Output the (X, Y) coordinate of the center of the cell containing the given text.  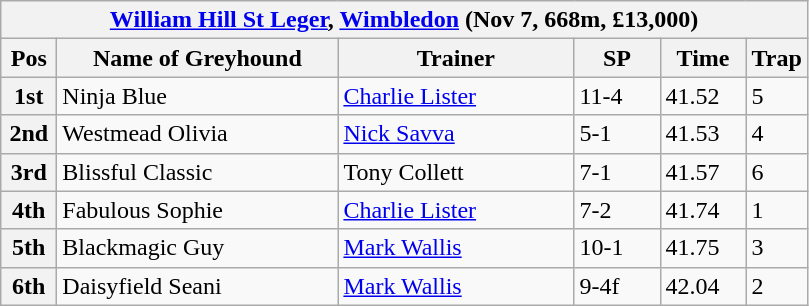
Pos (29, 58)
6 (776, 172)
Daisyfield Seani (198, 286)
Time (703, 58)
5 (776, 96)
10-1 (617, 248)
5-1 (617, 134)
2 (776, 286)
6th (29, 286)
1st (29, 96)
Westmead Olivia (198, 134)
Tony Collett (456, 172)
7-2 (617, 210)
9-4f (617, 286)
41.75 (703, 248)
Ninja Blue (198, 96)
42.04 (703, 286)
7-1 (617, 172)
Trap (776, 58)
Name of Greyhound (198, 58)
5th (29, 248)
Blackmagic Guy (198, 248)
William Hill St Leger, Wimbledon (Nov 7, 668m, £13,000) (404, 20)
4 (776, 134)
2nd (29, 134)
11-4 (617, 96)
Nick Savva (456, 134)
41.74 (703, 210)
41.57 (703, 172)
1 (776, 210)
41.52 (703, 96)
41.53 (703, 134)
3 (776, 248)
Blissful Classic (198, 172)
Fabulous Sophie (198, 210)
3rd (29, 172)
4th (29, 210)
Trainer (456, 58)
SP (617, 58)
